From the cell containing the given text, extract its center point as (x, y) coordinate. 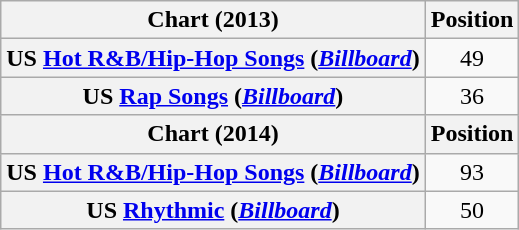
US Rhythmic (Billboard) (213, 210)
50 (472, 210)
Chart (2013) (213, 20)
US Rap Songs (Billboard) (213, 96)
49 (472, 58)
36 (472, 96)
Chart (2014) (213, 134)
93 (472, 172)
